Return the [X, Y] coordinate for the center point of the cell that contains the specified text.  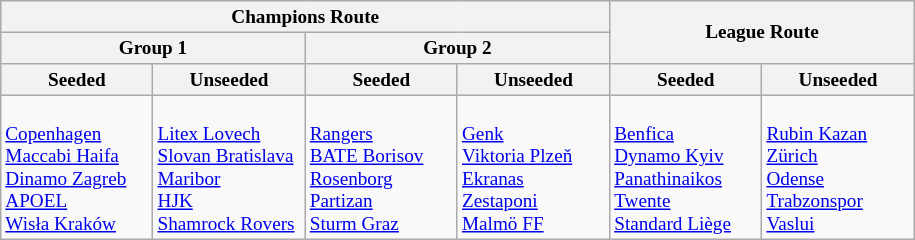
Rubin Kazan Zürich Odense Trabzonspor Vaslui [838, 167]
Group 2 [457, 48]
League Route [762, 32]
Copenhagen Maccabi Haifa Dinamo Zagreb APOEL Wisła Kraków [77, 167]
Litex Lovech Slovan Bratislava Maribor HJK Shamrock Rovers [229, 167]
Rangers BATE Borisov Rosenborg Partizan Sturm Graz [381, 167]
Group 1 [153, 48]
Benfica Dynamo Kyiv Panathinaikos Twente Standard Liège [686, 167]
Genk Viktoria Plzeň Ekranas Zestaponi Malmö FF [533, 167]
Champions Route [306, 17]
